Provide the [X, Y] coordinate of the cell's center where the given text is located.  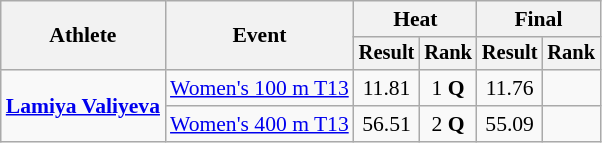
Heat [416, 19]
11.81 [387, 88]
55.09 [510, 124]
2 Q [448, 124]
1 Q [448, 88]
Women's 400 m T13 [260, 124]
Final [538, 19]
Lamiya Valiyeva [83, 106]
Women's 100 m T13 [260, 88]
Event [260, 36]
56.51 [387, 124]
Athlete [83, 36]
11.76 [510, 88]
